Locate the cell with the specified text and output its [x, y] center coordinate. 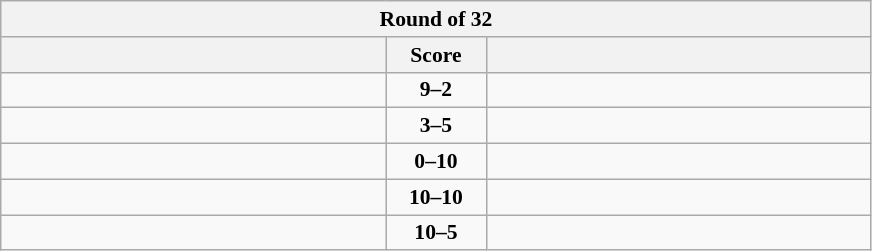
0–10 [436, 162]
10–5 [436, 233]
9–2 [436, 90]
10–10 [436, 197]
3–5 [436, 126]
Round of 32 [436, 19]
Score [436, 55]
